Return the (X, Y) coordinate for the center point of the cell that contains the specified text.  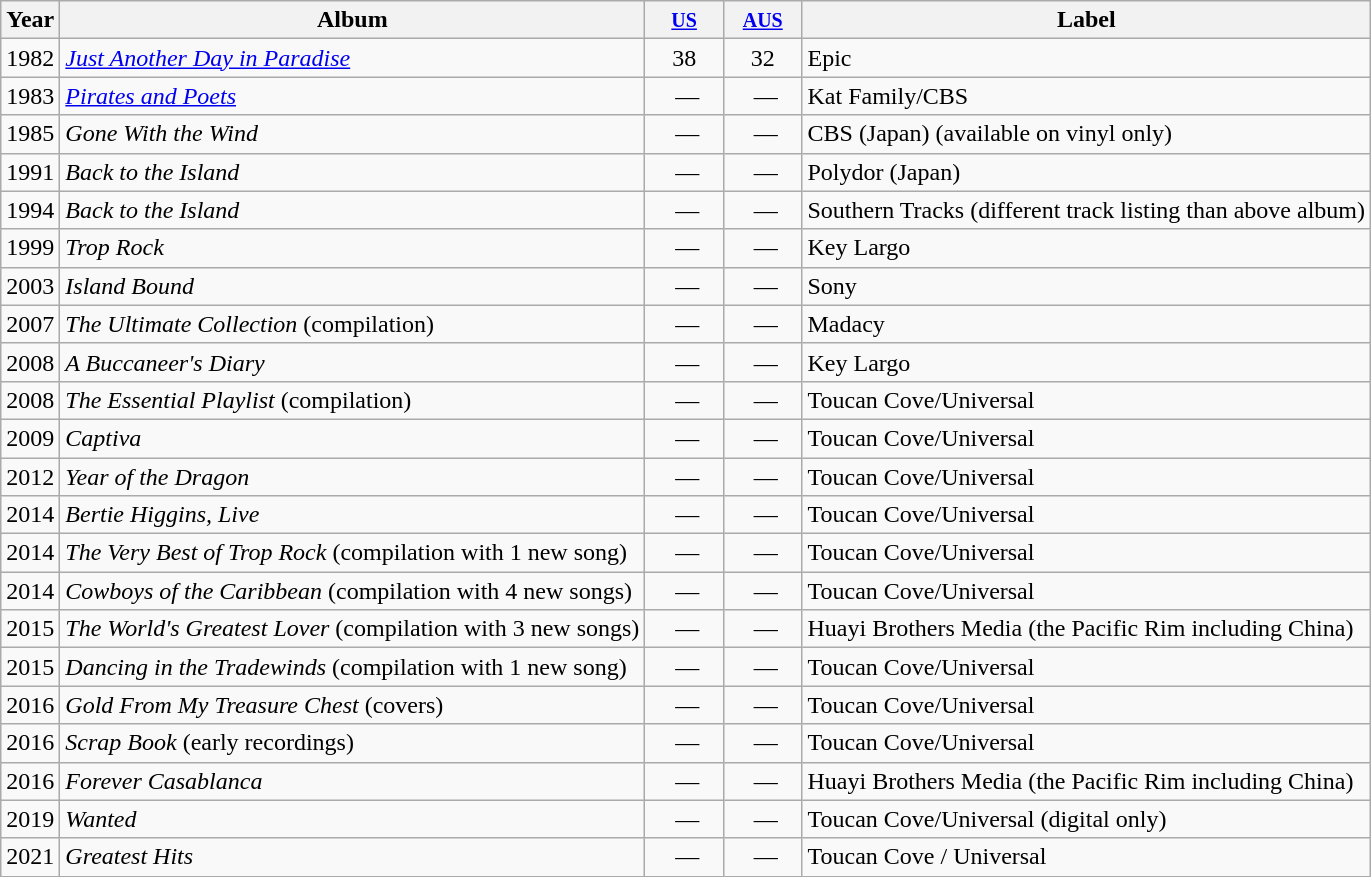
1982 (30, 58)
2003 (30, 286)
Epic (1086, 58)
2012 (30, 477)
Wanted (352, 819)
Just Another Day in Paradise (352, 58)
Scrap Book (early recordings) (352, 743)
2007 (30, 324)
Toucan Cove/Universal (digital only) (1086, 819)
Album (352, 20)
US (684, 20)
Trop Rock (352, 248)
Island Bound (352, 286)
Toucan Cove / Universal (1086, 857)
The Ultimate Collection (compilation) (352, 324)
Cowboys of the Caribbean (compilation with 4 new songs) (352, 591)
AUS (762, 20)
32 (762, 58)
Sony (1086, 286)
Gold From My Treasure Chest (covers) (352, 705)
Label (1086, 20)
2021 (30, 857)
Dancing in the Tradewinds (compilation with 1 new song) (352, 667)
2019 (30, 819)
A Buccaneer's Diary (352, 362)
CBS (Japan) (available on vinyl only) (1086, 134)
1994 (30, 210)
The World's Greatest Lover (compilation with 3 new songs) (352, 629)
Gone With the Wind (352, 134)
Forever Casablanca (352, 781)
The Very Best of Trop Rock (compilation with 1 new song) (352, 553)
Year of the Dragon (352, 477)
Year (30, 20)
Kat Family/CBS (1086, 96)
Polydor (Japan) (1086, 172)
2009 (30, 438)
Captiva (352, 438)
Southern Tracks (different track listing than above album) (1086, 210)
1983 (30, 96)
1999 (30, 248)
Pirates and Poets (352, 96)
Greatest Hits (352, 857)
The Essential Playlist (compilation) (352, 400)
Bertie Higgins, Live (352, 515)
Madacy (1086, 324)
1991 (30, 172)
38 (684, 58)
1985 (30, 134)
